Locate the cell with the specified text and output its [X, Y] center coordinate. 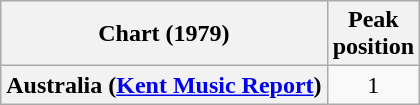
Australia (Kent Music Report) [164, 85]
Peakposition [373, 34]
Chart (1979) [164, 34]
1 [373, 85]
